Pinpoint the cell where the given text exists, returning its [x, y] midpoint coordinate. 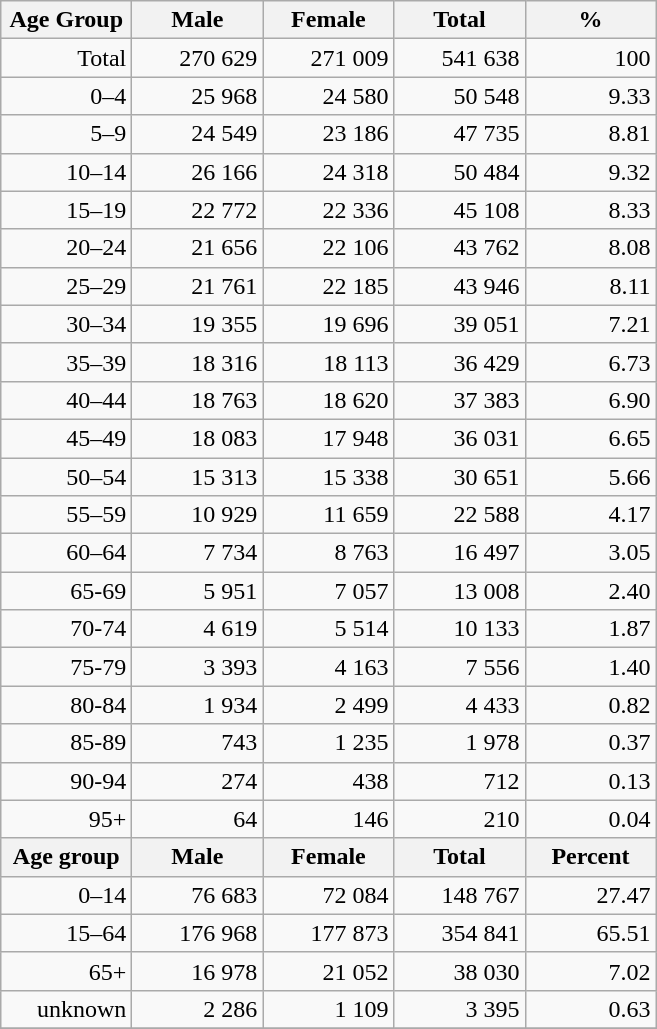
146 [328, 819]
50 548 [460, 96]
38 030 [460, 971]
1 934 [198, 705]
95+ [66, 819]
10 133 [460, 629]
0–4 [66, 96]
64 [198, 819]
75-79 [66, 667]
43 762 [460, 248]
3 395 [460, 1009]
15–19 [66, 210]
85-89 [66, 743]
354 841 [460, 933]
4 163 [328, 667]
5–9 [66, 134]
7.21 [590, 324]
18 113 [328, 362]
1 978 [460, 743]
19 355 [198, 324]
0.13 [590, 781]
7.02 [590, 971]
50 484 [460, 172]
22 336 [328, 210]
23 186 [328, 134]
15 338 [328, 477]
21 052 [328, 971]
2.40 [590, 591]
7 057 [328, 591]
30 651 [460, 477]
76 683 [198, 895]
70-74 [66, 629]
177 873 [328, 933]
40–44 [66, 400]
8.11 [590, 286]
274 [198, 781]
1 109 [328, 1009]
13 008 [460, 591]
39 051 [460, 324]
6.73 [590, 362]
30–34 [66, 324]
0.37 [590, 743]
unknown [66, 1009]
5.66 [590, 477]
7 734 [198, 553]
7 556 [460, 667]
541 638 [460, 58]
6.65 [590, 438]
Age Group [66, 20]
1 235 [328, 743]
24 549 [198, 134]
25 968 [198, 96]
35–39 [66, 362]
60–64 [66, 553]
3.05 [590, 553]
43 946 [460, 286]
65.51 [590, 933]
18 083 [198, 438]
45 108 [460, 210]
148 767 [460, 895]
17 948 [328, 438]
11 659 [328, 515]
72 084 [328, 895]
36 031 [460, 438]
4 433 [460, 705]
0.04 [590, 819]
1.87 [590, 629]
4.17 [590, 515]
210 [460, 819]
8 763 [328, 553]
19 696 [328, 324]
20–24 [66, 248]
2 286 [198, 1009]
438 [328, 781]
8.33 [590, 210]
24 580 [328, 96]
22 106 [328, 248]
90-94 [66, 781]
3 393 [198, 667]
% [590, 20]
26 166 [198, 172]
100 [590, 58]
743 [198, 743]
80-84 [66, 705]
15 313 [198, 477]
45–49 [66, 438]
10–14 [66, 172]
22 588 [460, 515]
21 761 [198, 286]
22 772 [198, 210]
8.81 [590, 134]
176 968 [198, 933]
21 656 [198, 248]
65-69 [66, 591]
22 185 [328, 286]
Percent [590, 857]
16 978 [198, 971]
2 499 [328, 705]
55–59 [66, 515]
9.33 [590, 96]
18 316 [198, 362]
18 620 [328, 400]
25–29 [66, 286]
0.63 [590, 1009]
6.90 [590, 400]
50–54 [66, 477]
24 318 [328, 172]
16 497 [460, 553]
Age group [66, 857]
27.47 [590, 895]
4 619 [198, 629]
36 429 [460, 362]
9.32 [590, 172]
270 629 [198, 58]
65+ [66, 971]
0.82 [590, 705]
271 009 [328, 58]
37 383 [460, 400]
0–14 [66, 895]
712 [460, 781]
8.08 [590, 248]
47 735 [460, 134]
15–64 [66, 933]
5 951 [198, 591]
1.40 [590, 667]
10 929 [198, 515]
5 514 [328, 629]
18 763 [198, 400]
